Output the [X, Y] coordinate of the center of the cell containing the given text.  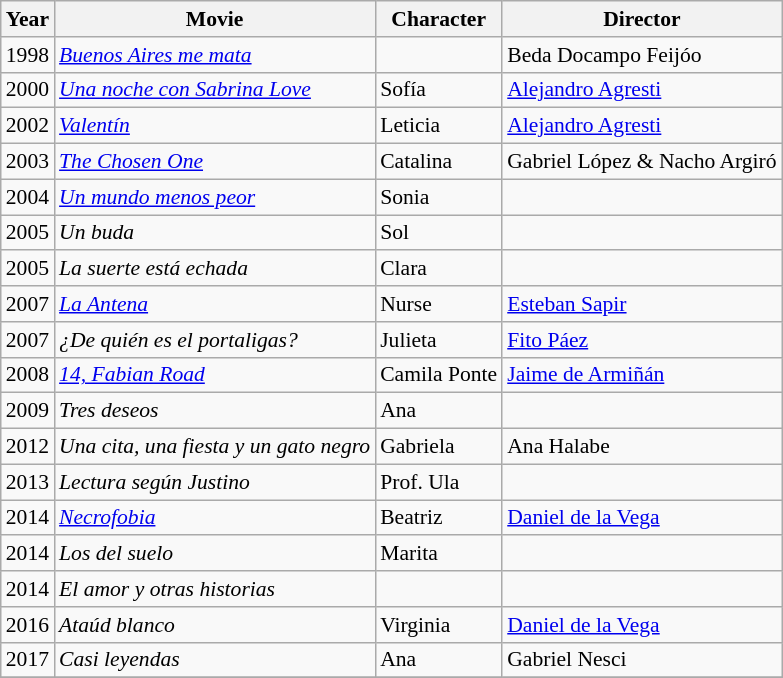
The Chosen One [214, 162]
La Antena [214, 304]
2004 [28, 197]
Marita [438, 554]
Valentín [214, 126]
Tres deseos [214, 411]
Casi leyendas [214, 660]
La suerte está echada [214, 269]
Gabriela [438, 447]
Catalina [438, 162]
Sofía [438, 90]
Lectura según Justino [214, 482]
Camila Ponte [438, 375]
Gabriel Nesci [642, 660]
¿De quién es el portaligas? [214, 340]
2013 [28, 482]
2003 [28, 162]
Un mundo menos peor [214, 197]
Sol [438, 233]
Fito Páez [642, 340]
2002 [28, 126]
Julieta [438, 340]
Director [642, 19]
Una cita, una fiesta y un gato negro [214, 447]
Sonia [438, 197]
2017 [28, 660]
Ataúd blanco [214, 625]
2000 [28, 90]
2012 [28, 447]
1998 [28, 55]
Una noche con Sabrina Love [214, 90]
2009 [28, 411]
2008 [28, 375]
2016 [28, 625]
Character [438, 19]
Nurse [438, 304]
Prof. Ula [438, 482]
Beatriz [438, 518]
Virginia [438, 625]
Esteban Sapir [642, 304]
Necrofobia [214, 518]
Los del suelo [214, 554]
Jaime de Armiñán [642, 375]
14, Fabian Road [214, 375]
Clara [438, 269]
Gabriel López & Nacho Argiró [642, 162]
Buenos Aires me mata [214, 55]
El amor y otras historias [214, 589]
Movie [214, 19]
Year [28, 19]
Beda Docampo Feijóo [642, 55]
Ana Halabe [642, 447]
Leticia [438, 126]
Un buda [214, 233]
